Determine the (x, y) coordinate at the center of the cell enclosing the given text.  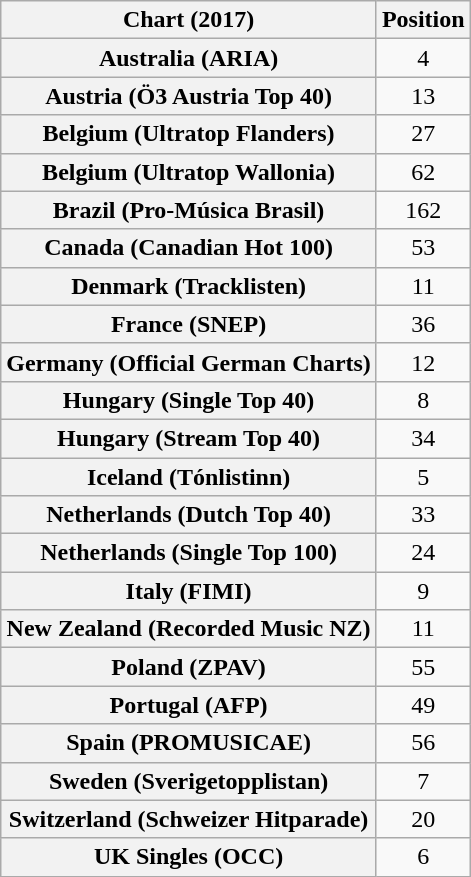
Sweden (Sverigetopplistan) (189, 781)
Poland (ZPAV) (189, 667)
62 (423, 172)
13 (423, 96)
55 (423, 667)
Portugal (AFP) (189, 705)
24 (423, 553)
Austria (Ö3 Austria Top 40) (189, 96)
5 (423, 477)
9 (423, 591)
France (SNEP) (189, 324)
34 (423, 438)
Belgium (Ultratop Flanders) (189, 134)
Canada (Canadian Hot 100) (189, 248)
Iceland (Tónlistinn) (189, 477)
Hungary (Single Top 40) (189, 400)
Denmark (Tracklisten) (189, 286)
6 (423, 857)
Switzerland (Schweizer Hitparade) (189, 819)
Brazil (Pro-Música Brasil) (189, 210)
Italy (FIMI) (189, 591)
Australia (ARIA) (189, 58)
Netherlands (Dutch Top 40) (189, 515)
33 (423, 515)
Hungary (Stream Top 40) (189, 438)
56 (423, 743)
49 (423, 705)
Position (423, 20)
7 (423, 781)
53 (423, 248)
162 (423, 210)
20 (423, 819)
Germany (Official German Charts) (189, 362)
New Zealand (Recorded Music NZ) (189, 629)
Belgium (Ultratop Wallonia) (189, 172)
12 (423, 362)
36 (423, 324)
Chart (2017) (189, 20)
Spain (PROMUSICAE) (189, 743)
8 (423, 400)
UK Singles (OCC) (189, 857)
27 (423, 134)
4 (423, 58)
Netherlands (Single Top 100) (189, 553)
